Find where the given text appears and provide that cell's center as [X, Y] coordinate. 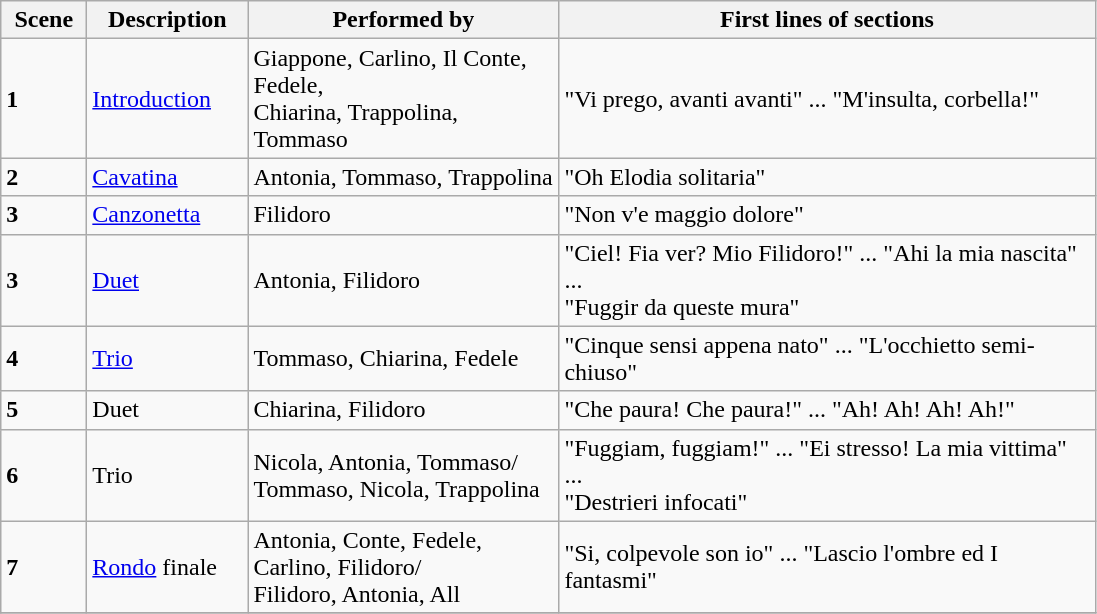
4 [44, 358]
6 [44, 475]
"Vi prego, avanti avanti" ... "M'insulta, corbella!" [827, 98]
Chiarina, Filidoro [404, 410]
"Non v'e maggio dolore" [827, 215]
"Oh Elodia solitaria" [827, 177]
Performed by [404, 20]
"Ciel! Fia ver? Mio Filidoro!" ... "Ahi la mia nascita" ..."Fuggir da queste mura" [827, 280]
1 [44, 98]
Antonia, Tommaso, Trappolina [404, 177]
Canzonetta [168, 215]
Introduction [168, 98]
Nicola, Antonia, Tommaso/Tommaso, Nicola, Trappolina [404, 475]
Filidoro [404, 215]
Cavatina [168, 177]
2 [44, 177]
First lines of sections [827, 20]
Description [168, 20]
Scene [44, 20]
7 [44, 567]
"Si, colpevole son io" ... "Lascio l'ombre ed I fantasmi" [827, 567]
Giappone, Carlino, Il Conte, Fedele,Chiarina, Trappolina, Tommaso [404, 98]
Antonia, Conte, Fedele, Carlino, Filidoro/Filidoro, Antonia, All [404, 567]
"Che paura! Che paura!" ... "Ah! Ah! Ah! Ah!" [827, 410]
"Cinque sensi appena nato" ... "L'occhietto semi-chiuso" [827, 358]
Rondo finale [168, 567]
"Fuggiam, fuggiam!" ... "Ei stresso! La mia vittima" ..."Destrieri infocati" [827, 475]
Tommaso, Chiarina, Fedele [404, 358]
Antonia, Filidoro [404, 280]
5 [44, 410]
